Locate the cell with the specified text and output its [X, Y] center coordinate. 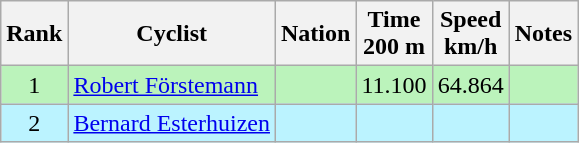
Robert Förstemann [172, 85]
Speedkm/h [470, 34]
1 [34, 85]
11.100 [394, 85]
64.864 [470, 85]
Time200 m [394, 34]
Nation [316, 34]
Bernard Esterhuizen [172, 123]
Cyclist [172, 34]
Rank [34, 34]
2 [34, 123]
Notes [543, 34]
